Scan for the cell matching the given text and deliver its (X, Y) coordinate at center. 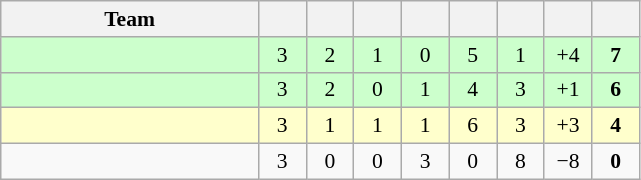
+4 (568, 55)
7 (616, 55)
8 (520, 162)
+1 (568, 90)
Team (130, 19)
+3 (568, 126)
5 (473, 55)
−8 (568, 162)
